Pinpoint the cell where the given text exists, returning its [x, y] midpoint coordinate. 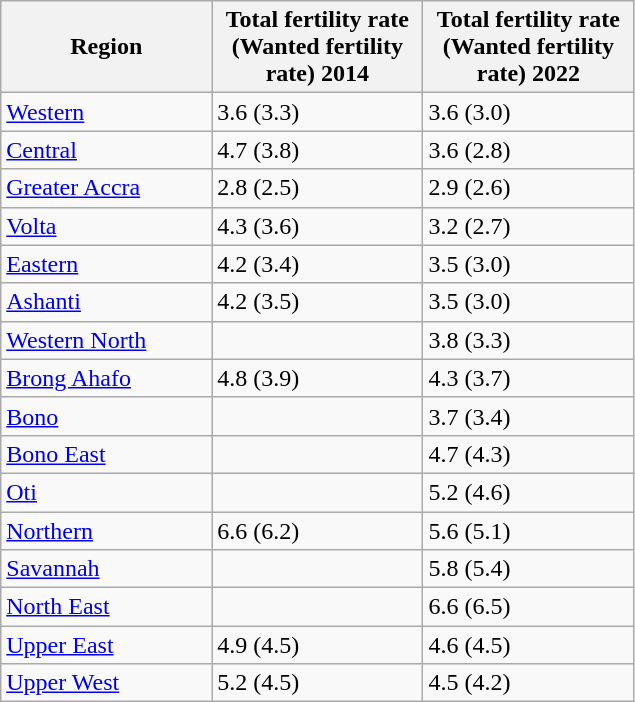
4.2 (3.5) [318, 302]
5.2 (4.6) [528, 492]
Eastern [106, 264]
2.8 (2.5) [318, 188]
3.6 (2.8) [528, 150]
4.7 (4.3) [528, 454]
4.7 (3.8) [318, 150]
2.9 (2.6) [528, 188]
Oti [106, 492]
4.6 (4.5) [528, 645]
North East [106, 607]
4.8 (3.9) [318, 378]
3.7 (3.4) [528, 416]
3.6 (3.3) [318, 112]
4.3 (3.6) [318, 226]
Region [106, 47]
Central [106, 150]
Western [106, 112]
Bono [106, 416]
5.2 (4.5) [318, 683]
Western North [106, 340]
Brong Ahafo [106, 378]
Total fertility rate (Wanted fertility rate) 2022 [528, 47]
4.5 (4.2) [528, 683]
Northern [106, 531]
3.2 (2.7) [528, 226]
3.8 (3.3) [528, 340]
Greater Accra [106, 188]
Savannah [106, 569]
4.3 (3.7) [528, 378]
5.8 (5.4) [528, 569]
5.6 (5.1) [528, 531]
Upper East [106, 645]
Total fertility rate (Wanted fertility rate) 2014 [318, 47]
Ashanti [106, 302]
4.2 (3.4) [318, 264]
4.9 (4.5) [318, 645]
Volta [106, 226]
3.6 (3.0) [528, 112]
6.6 (6.2) [318, 531]
Upper West [106, 683]
Bono East [106, 454]
6.6 (6.5) [528, 607]
